Find where the given text appears and provide that cell's center as [x, y] coordinate. 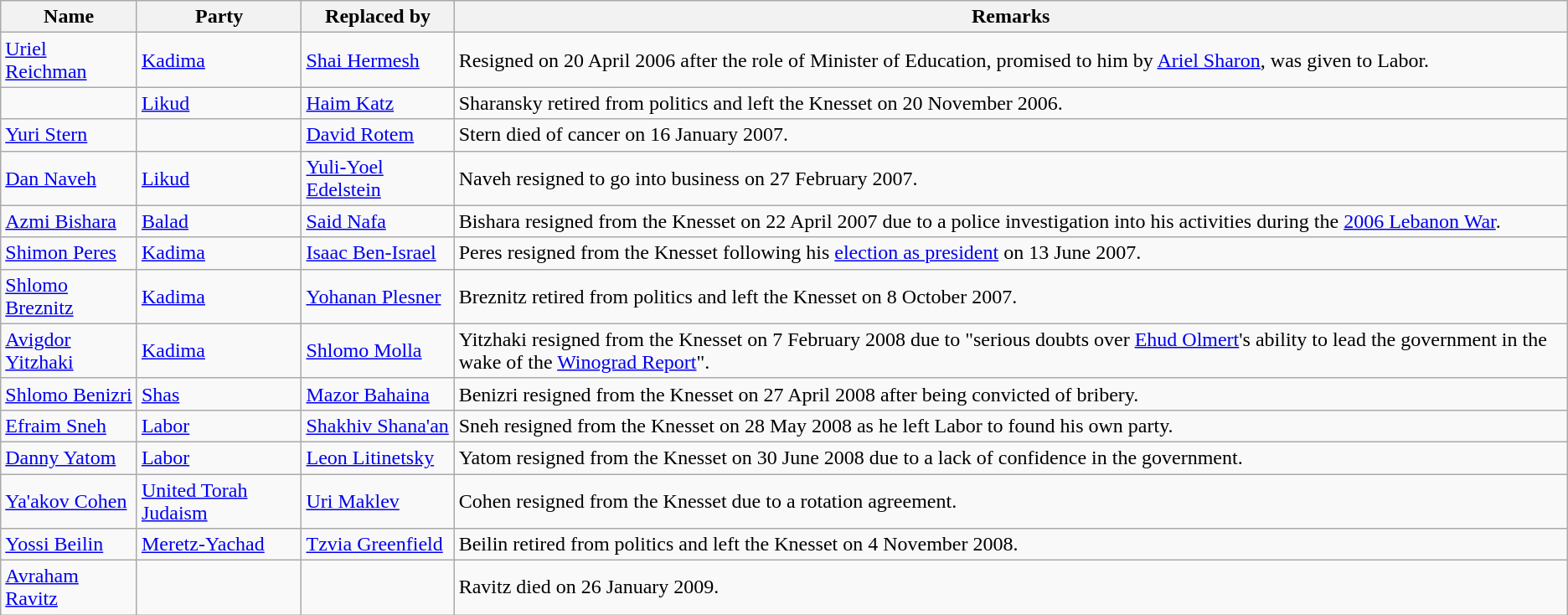
Dan Naveh [69, 178]
Yuli-Yoel Edelstein [378, 178]
Avraham Ravitz [69, 588]
Meretz-Yachad [219, 545]
Yuri Stern [69, 135]
David Rotem [378, 135]
Remarks [1010, 17]
Leon Litinetsky [378, 457]
Shakhiv Shana'an [378, 426]
Azmi Bishara [69, 221]
Mazor Bahaina [378, 394]
Balad [219, 221]
Yatom resigned from the Knesset on 30 June 2008 due to a lack of confidence in the government. [1010, 457]
Tzvia Greenfield [378, 545]
Yohanan Plesner [378, 297]
Party [219, 17]
Shlomo Benizri [69, 394]
Uriel Reichman [69, 60]
Sneh resigned from the Knesset on 28 May 2008 as he left Labor to found his own party. [1010, 426]
Uri Maklev [378, 501]
Stern died of cancer on 16 January 2007. [1010, 135]
Name [69, 17]
Naveh resigned to go into business on 27 February 2007. [1010, 178]
Efraim Sneh [69, 426]
Sharansky retired from politics and left the Knesset on 20 November 2006. [1010, 103]
Yossi Beilin [69, 545]
Breznitz retired from politics and left the Knesset on 8 October 2007. [1010, 297]
Shas [219, 394]
Resigned on 20 April 2006 after the role of Minister of Education, promised to him by Ariel Sharon, was given to Labor. [1010, 60]
United Torah Judaism [219, 501]
Peres resigned from the Knesset following his election as president on 13 June 2007. [1010, 253]
Benizri resigned from the Knesset on 27 April 2008 after being convicted of bribery. [1010, 394]
Replaced by [378, 17]
Beilin retired from politics and left the Knesset on 4 November 2008. [1010, 545]
Bishara resigned from the Knesset on 22 April 2007 due to a police investigation into his activities during the 2006 Lebanon War. [1010, 221]
Shai Hermesh [378, 60]
Shlomo Molla [378, 350]
Isaac Ben-Israel [378, 253]
Haim Katz [378, 103]
Avigdor Yitzhaki [69, 350]
Shimon Peres [69, 253]
Cohen resigned from the Knesset due to a rotation agreement. [1010, 501]
Danny Yatom [69, 457]
Ya'akov Cohen [69, 501]
Said Nafa [378, 221]
Ravitz died on 26 January 2009. [1010, 588]
Shlomo Breznitz [69, 297]
